Pinpoint the cell where the given text exists, returning its [X, Y] midpoint coordinate. 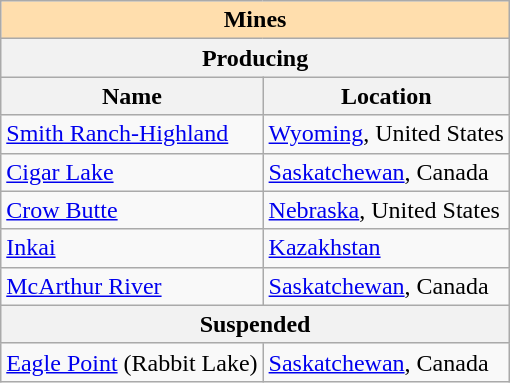
Inkai [132, 248]
Name [132, 96]
Eagle Point (Rabbit Lake) [132, 362]
Location [386, 96]
Kazakhstan [386, 248]
Wyoming, United States [386, 134]
Nebraska, United States [386, 210]
Crow Butte [132, 210]
McArthur River [132, 286]
Smith Ranch-Highland [132, 134]
Suspended [256, 324]
Mines [256, 20]
Producing [256, 58]
Cigar Lake [132, 172]
